Detect which cell encompasses the target text, then output its (X, Y) center coordinate. 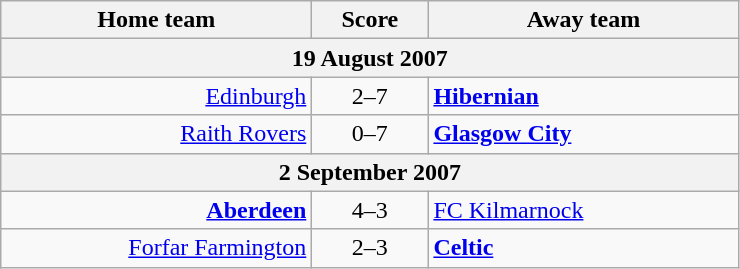
Edinburgh (156, 96)
Celtic (584, 248)
2–7 (370, 96)
Away team (584, 20)
Score (370, 20)
FC Kilmarnock (584, 210)
19 August 2007 (370, 58)
2–3 (370, 248)
Raith Rovers (156, 134)
Glasgow City (584, 134)
Home team (156, 20)
Hibernian (584, 96)
Forfar Farmington (156, 248)
0–7 (370, 134)
Aberdeen (156, 210)
4–3 (370, 210)
2 September 2007 (370, 172)
